Identify which cell holds the provided text, then report its (x, y) central coordinate. 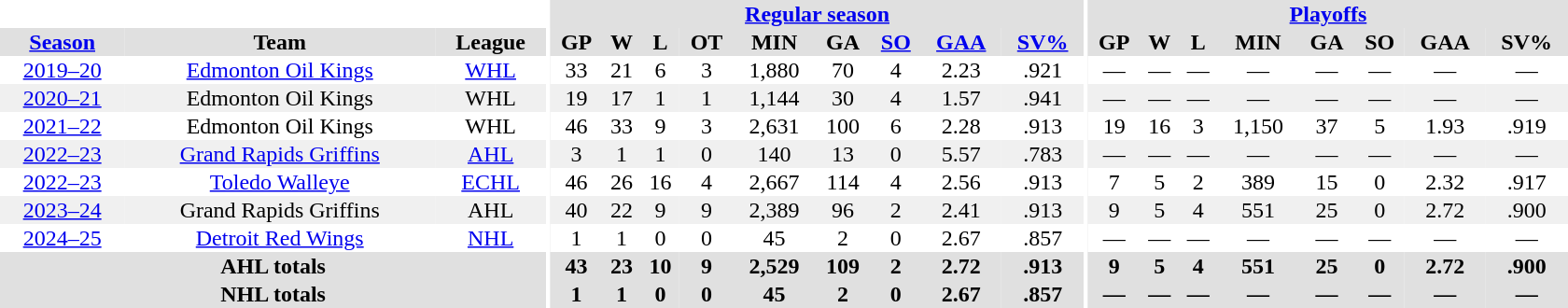
2,529 (775, 266)
100 (843, 126)
7 (1114, 182)
ECHL (491, 182)
140 (775, 154)
1,150 (1258, 126)
League (491, 42)
22 (622, 210)
109 (843, 266)
1.93 (1445, 126)
2.32 (1445, 182)
1,880 (775, 70)
15 (1327, 182)
26 (622, 182)
2.56 (961, 182)
.917 (1527, 182)
2021–22 (62, 126)
2.28 (961, 126)
43 (577, 266)
5.57 (961, 154)
1.57 (961, 98)
17 (622, 98)
.783 (1043, 154)
40 (577, 210)
10 (661, 266)
Toledo Walleye (280, 182)
.921 (1043, 70)
OT (707, 42)
389 (1258, 182)
Playoffs (1328, 14)
.919 (1527, 126)
NHL totals (273, 294)
30 (843, 98)
1,144 (775, 98)
2024–25 (62, 238)
21 (622, 70)
Detroit Red Wings (280, 238)
2020–21 (62, 98)
2.23 (961, 70)
96 (843, 210)
2019–20 (62, 70)
Team (280, 42)
2,667 (775, 182)
37 (1327, 126)
114 (843, 182)
70 (843, 70)
2023–24 (62, 210)
.941 (1043, 98)
13 (843, 154)
AHL totals (273, 266)
23 (622, 266)
Season (62, 42)
2,389 (775, 210)
Regular season (818, 14)
2.41 (961, 210)
NHL (491, 238)
2,631 (775, 126)
